Search for the cell housing the specified text and yield its (x, y) center coordinate. 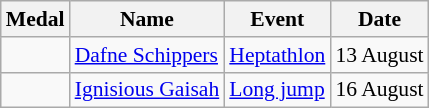
Heptathlon (277, 55)
13 August (379, 55)
Long jump (277, 90)
16 August (379, 90)
Dafne Schippers (148, 55)
Name (148, 19)
Ignisious Gaisah (148, 90)
Medal (36, 19)
Event (277, 19)
Date (379, 19)
